Pinpoint the cell where the given text exists, returning its [X, Y] midpoint coordinate. 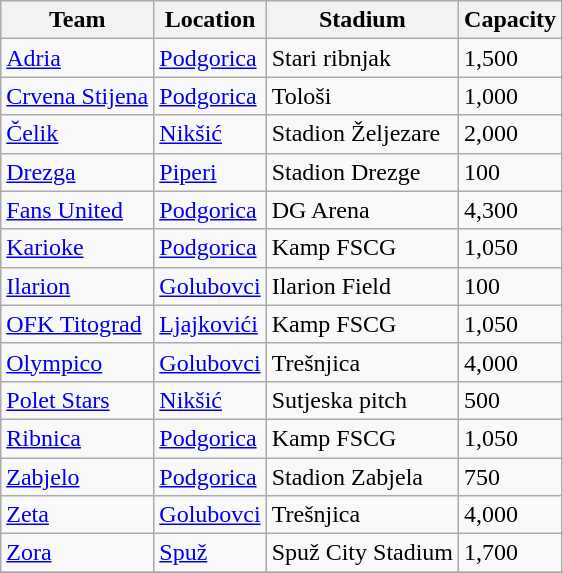
1,500 [510, 58]
Spuž City Stadium [362, 553]
Team [78, 20]
Stadion Zabjela [362, 477]
2,000 [510, 134]
4,300 [510, 210]
OFK Titograd [78, 324]
Stadion Željezare [362, 134]
Stadium [362, 20]
750 [510, 477]
Fans United [78, 210]
Karioke [78, 248]
Polet Stars [78, 400]
Capacity [510, 20]
1,000 [510, 96]
Location [210, 20]
Ribnica [78, 438]
Piperi [210, 172]
Ilarion [78, 286]
Crvena Stijena [78, 96]
1,700 [510, 553]
Ilarion Field [362, 286]
Čelik [78, 134]
Zabjelo [78, 477]
Olympico [78, 362]
500 [510, 400]
Drezga [78, 172]
DG Arena [362, 210]
Spuž [210, 553]
Stari ribnjak [362, 58]
Tološi [362, 96]
Sutjeska pitch [362, 400]
Ljajkovići [210, 324]
Zeta [78, 515]
Adria [78, 58]
Stadion Drezge [362, 172]
Zora [78, 553]
